Output the [x, y] coordinate of the center of the cell containing the given text.  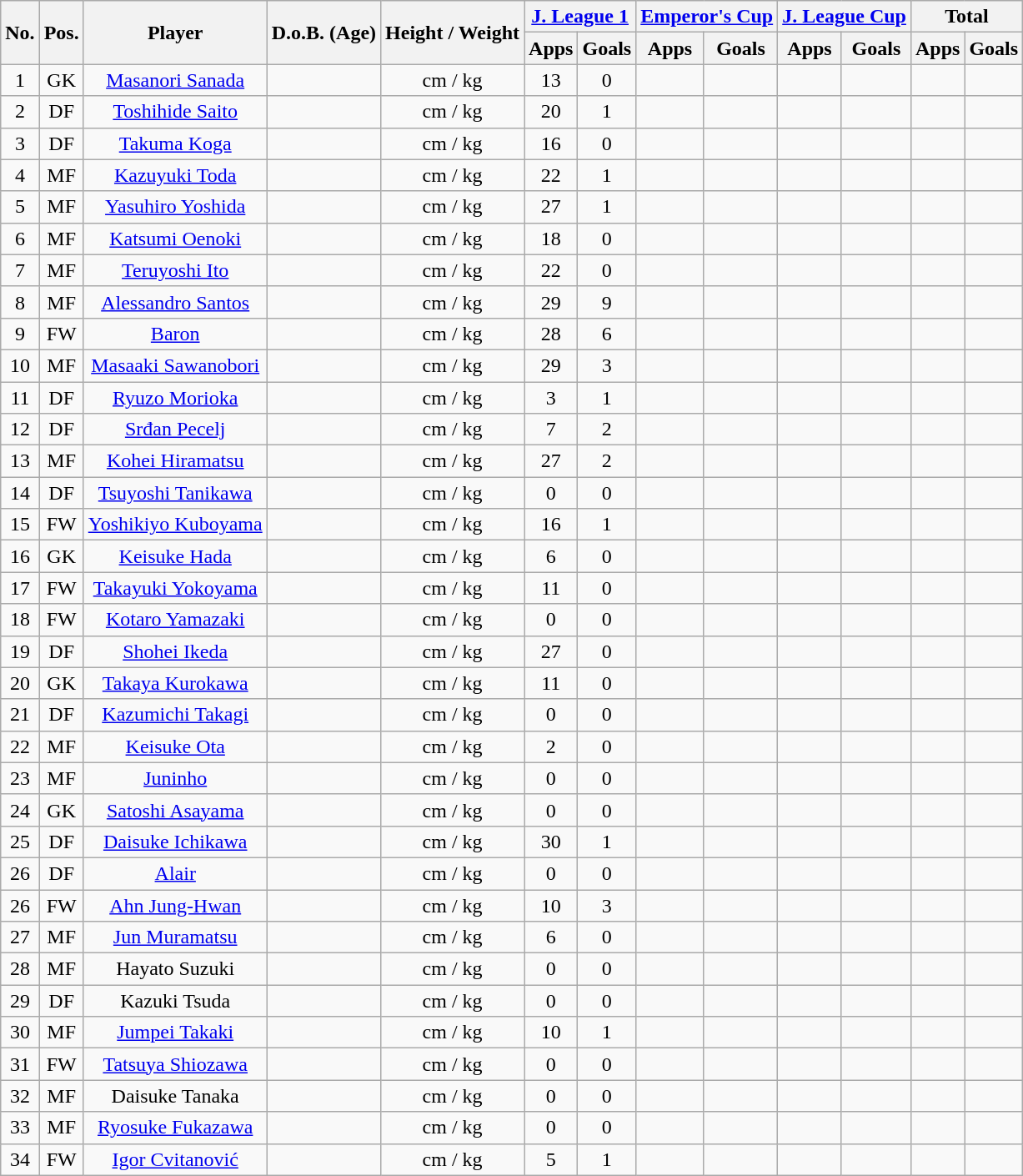
8 [20, 302]
Takayuki Yokoyama [175, 588]
Teruyoshi Ito [175, 270]
Tatsuya Shiozawa [175, 1064]
Kazumichi Takagi [175, 715]
Baron [175, 334]
No. [20, 33]
Srđan Pecelj [175, 430]
Satoshi Asayama [175, 810]
Jumpei Takaki [175, 1033]
Daisuke Tanaka [175, 1096]
Player [175, 33]
Masanori Sanada [175, 80]
Yasuhiro Yoshida [175, 207]
Jun Muramatsu [175, 937]
25 [20, 842]
Yoshikiyo Kuboyama [175, 525]
Hayato Suzuki [175, 969]
Daisuke Ichikawa [175, 842]
Shohei Ikeda [175, 651]
15 [20, 525]
J. League Cup [845, 17]
D.o.B. (Age) [323, 33]
14 [20, 493]
Total [966, 17]
Ahn Jung-Hwan [175, 905]
Alessandro Santos [175, 302]
24 [20, 810]
17 [20, 588]
Alair [175, 873]
31 [20, 1064]
Tsuyoshi Tanikawa [175, 493]
Kotaro Yamazaki [175, 620]
Pos. [62, 33]
Kohei Hiramatsu [175, 461]
Kazuyuki Toda [175, 175]
23 [20, 778]
32 [20, 1096]
Masaaki Sawanobori [175, 365]
J. League 1 [580, 17]
Kazuki Tsuda [175, 1001]
19 [20, 651]
Takaya Kurokawa [175, 683]
Keisuke Ota [175, 746]
4 [20, 175]
Ryosuke Fukazawa [175, 1128]
21 [20, 715]
Katsumi Oenoki [175, 239]
34 [20, 1159]
Height / Weight [453, 33]
Toshihide Saito [175, 112]
33 [20, 1128]
Emperor's Cup [707, 17]
12 [20, 430]
Takuma Koga [175, 143]
Keisuke Hada [175, 556]
Juninho [175, 778]
Igor Cvitanović [175, 1159]
Ryuzo Morioka [175, 398]
